Return [X, Y] of the center of cell containing provided text 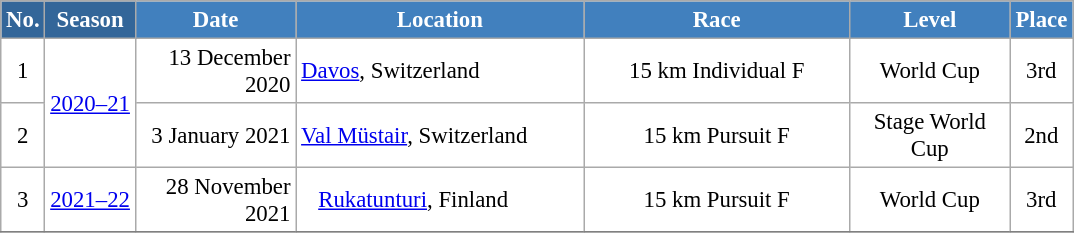
2021–22 [90, 200]
No. [23, 20]
Location [440, 20]
Level [930, 20]
3 January 2021 [216, 136]
2020–21 [90, 104]
2 [23, 136]
15 km Individual F [717, 72]
28 November 2021 [216, 200]
Davos, Switzerland [440, 72]
Race [717, 20]
Stage World Cup [930, 136]
13 December 2020 [216, 72]
1 [23, 72]
Date [216, 20]
Place [1041, 20]
Val Müstair, Switzerland [440, 136]
3 [23, 200]
Rukatunturi, Finland [440, 200]
2nd [1041, 136]
Season [90, 20]
